Provide the (X, Y) coordinate of the cell's center where the given text is located.  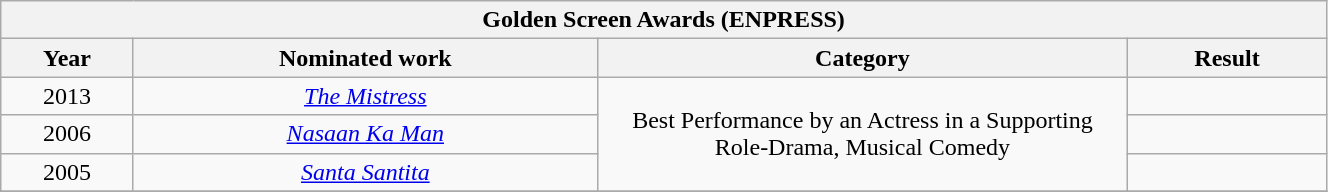
Category (862, 58)
Golden Screen Awards (ENPRESS) (664, 20)
Nasaan Ka Man (365, 134)
Result (1228, 58)
Best Performance by an Actress in a Supporting Role-Drama, Musical Comedy (862, 134)
2006 (68, 134)
Nominated work (365, 58)
2013 (68, 96)
Year (68, 58)
Santa Santita (365, 172)
2005 (68, 172)
The Mistress (365, 96)
